Capture the cell that displays the provided text and extract its (x, y) central coordinate. 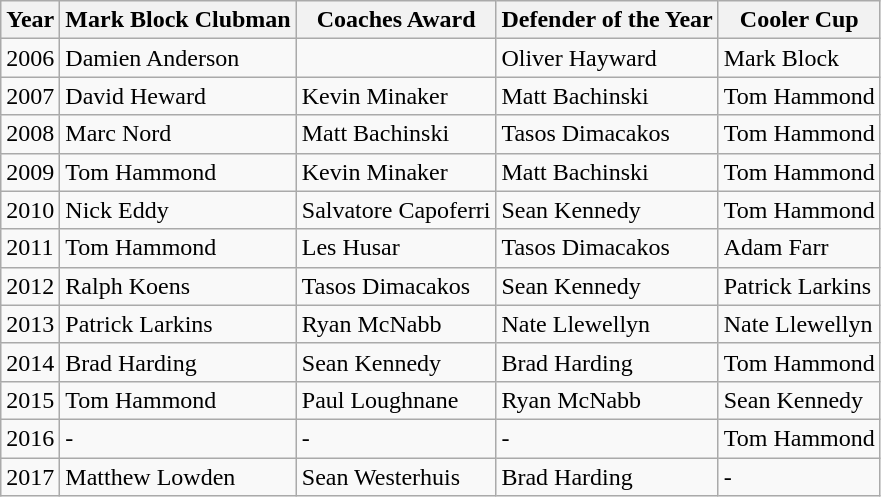
Paul Loughnane (396, 400)
Les Husar (396, 248)
Adam Farr (799, 248)
Marc Nord (178, 134)
Nick Eddy (178, 210)
2014 (30, 362)
Year (30, 20)
Salvatore Capoferri (396, 210)
2008 (30, 134)
2015 (30, 400)
Ralph Koens (178, 286)
2017 (30, 477)
Defender of the Year (607, 20)
Cooler Cup (799, 20)
2010 (30, 210)
2006 (30, 58)
Matthew Lowden (178, 477)
2012 (30, 286)
David Heward (178, 96)
Oliver Hayward (607, 58)
Mark Block Clubman (178, 20)
2013 (30, 324)
2016 (30, 438)
Coaches Award (396, 20)
2011 (30, 248)
Sean Westerhuis (396, 477)
2007 (30, 96)
2009 (30, 172)
Mark Block (799, 58)
Damien Anderson (178, 58)
